Determine the (x, y) coordinate at the center of the cell enclosing the given text.  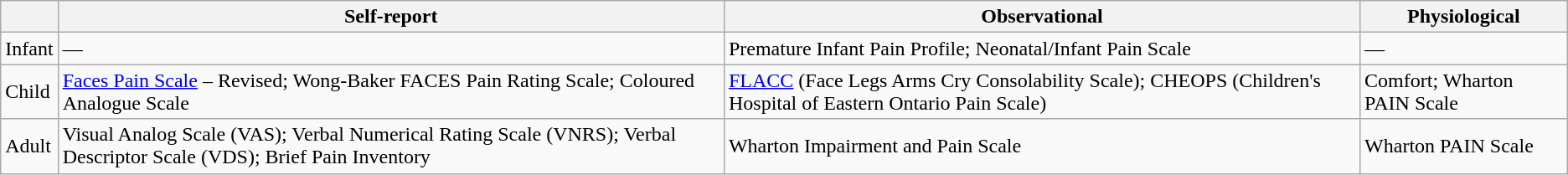
Visual Analog Scale (VAS); Verbal Numerical Rating Scale (VNRS); Verbal Descriptor Scale (VDS); Brief Pain Inventory (390, 146)
Faces Pain Scale – Revised; Wong-Baker FACES Pain Rating Scale; Coloured Analogue Scale (390, 92)
Physiological (1464, 17)
Wharton Impairment and Pain Scale (1042, 146)
Comfort; Wharton PAIN Scale (1464, 92)
Child (29, 92)
Observational (1042, 17)
Premature Infant Pain Profile; Neonatal/Infant Pain Scale (1042, 49)
Infant (29, 49)
Adult (29, 146)
Self-report (390, 17)
Wharton PAIN Scale (1464, 146)
FLACC (Face Legs Arms Cry Consolability Scale); CHEOPS (Children's Hospital of Eastern Ontario Pain Scale) (1042, 92)
